Search for the cell housing the specified text and yield its [X, Y] center coordinate. 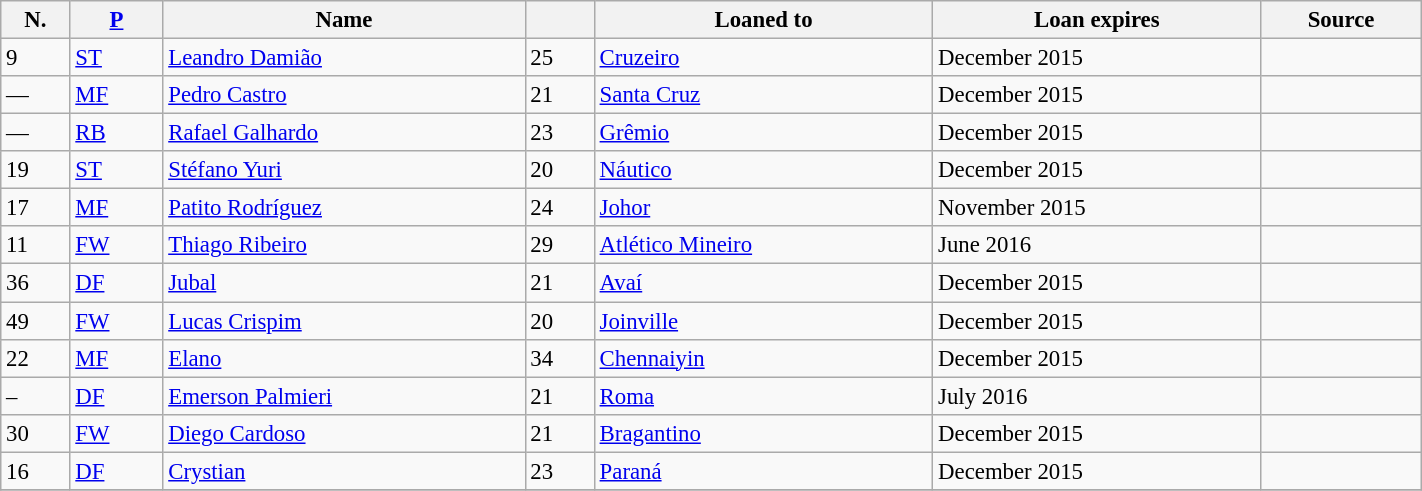
Cruzeiro [764, 58]
Leandro Damião [344, 58]
Náutico [764, 170]
Stéfano Yuri [344, 170]
25 [560, 58]
16 [36, 471]
Johor [764, 208]
Name [344, 20]
Pedro Castro [344, 95]
11 [36, 245]
– [36, 396]
Diego Cardoso [344, 433]
Rafael Galhardo [344, 133]
49 [36, 321]
Paraná [764, 471]
Chennaiyin [764, 358]
Roma [764, 396]
34 [560, 358]
17 [36, 208]
Thiago Ribeiro [344, 245]
Grêmio [764, 133]
N. [36, 20]
P [116, 20]
Crystian [344, 471]
Joinville [764, 321]
Emerson Palmieri [344, 396]
9 [36, 58]
Avaí [764, 283]
24 [560, 208]
Loaned to [764, 20]
November 2015 [1097, 208]
July 2016 [1097, 396]
Bragantino [764, 433]
36 [36, 283]
June 2016 [1097, 245]
30 [36, 433]
19 [36, 170]
Lucas Crispim [344, 321]
Elano [344, 358]
Jubal [344, 283]
29 [560, 245]
22 [36, 358]
Loan expires [1097, 20]
Source [1341, 20]
Atlético Mineiro [764, 245]
RB [116, 133]
Santa Cruz [764, 95]
Patito Rodríguez [344, 208]
